Locate the cell with the specified text and output its [x, y] center coordinate. 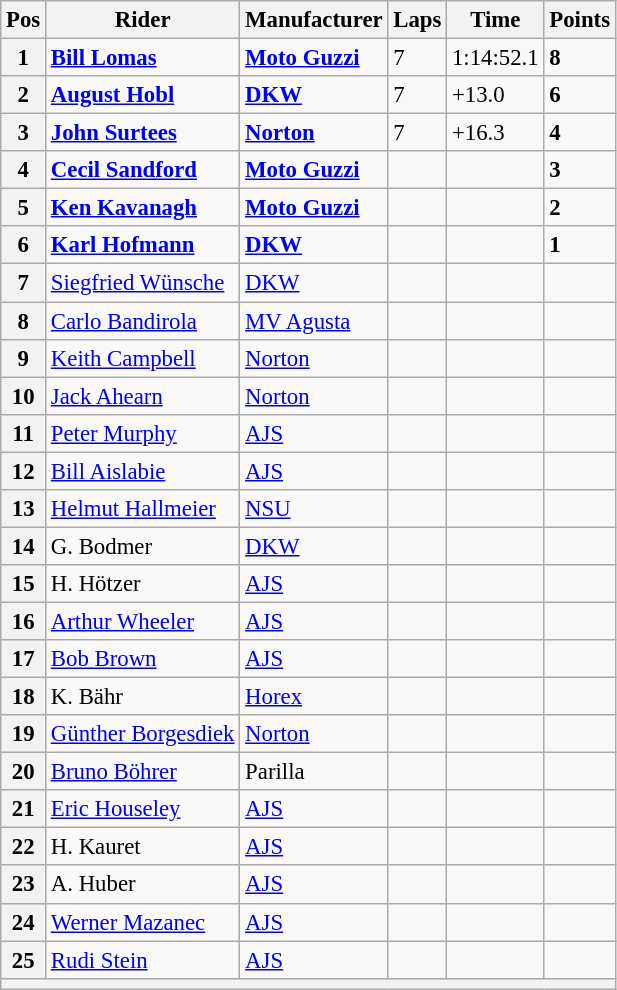
19 [24, 734]
H. Hötzer [143, 584]
Rider [143, 20]
Pos [24, 20]
23 [24, 885]
Parilla [314, 772]
Arthur Wheeler [143, 621]
16 [24, 621]
Bob Brown [143, 659]
Werner Mazanec [143, 922]
9 [24, 358]
+13.0 [496, 95]
August Hobl [143, 95]
10 [24, 396]
Carlo Bandirola [143, 321]
11 [24, 433]
18 [24, 697]
Jack Ahearn [143, 396]
G. Bodmer [143, 546]
Eric Houseley [143, 809]
25 [24, 960]
Cecil Sandford [143, 170]
Points [580, 20]
24 [24, 922]
Ken Kavanagh [143, 208]
14 [24, 546]
15 [24, 584]
NSU [314, 509]
1:14:52.1 [496, 58]
Manufacturer [314, 20]
K. Bähr [143, 697]
Siegfried Wünsche [143, 283]
21 [24, 809]
Peter Murphy [143, 433]
Karl Hofmann [143, 245]
17 [24, 659]
5 [24, 208]
Time [496, 20]
22 [24, 847]
12 [24, 471]
+16.3 [496, 133]
Günther Borgesdiek [143, 734]
MV Agusta [314, 321]
A. Huber [143, 885]
20 [24, 772]
Horex [314, 697]
Keith Campbell [143, 358]
Laps [418, 20]
Bill Aislabie [143, 471]
Helmut Hallmeier [143, 509]
Bruno Böhrer [143, 772]
Rudi Stein [143, 960]
H. Kauret [143, 847]
John Surtees [143, 133]
Bill Lomas [143, 58]
13 [24, 509]
